From the cell containing the given text, extract its center point as (X, Y) coordinate. 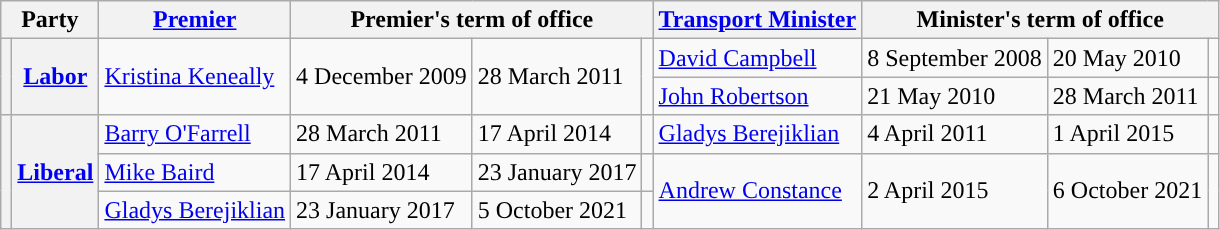
6 October 2021 (1127, 191)
2 April 2015 (955, 191)
Labor (56, 77)
Transport Minister (758, 20)
Kristina Keneally (195, 77)
John Robertson (758, 96)
Mike Baird (195, 172)
Liberal (56, 172)
20 May 2010 (1127, 58)
Party (50, 20)
David Campbell (758, 58)
4 April 2011 (955, 134)
Andrew Constance (758, 191)
8 September 2008 (955, 58)
5 October 2021 (557, 210)
Minister's term of office (1040, 20)
21 May 2010 (955, 96)
Premier's term of office (472, 20)
4 December 2009 (382, 77)
1 April 2015 (1127, 134)
Premier (195, 20)
Barry O'Farrell (195, 134)
